Capture the cell that displays the provided text and extract its (X, Y) central coordinate. 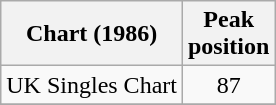
Chart (1986) (92, 34)
Peak position (228, 34)
87 (228, 85)
UK Singles Chart (92, 85)
